Provide the [x, y] coordinate of the cell's center where the given text is located.  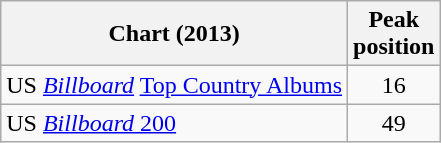
Chart (2013) [174, 34]
US Billboard 200 [174, 123]
49 [394, 123]
US Billboard Top Country Albums [174, 85]
16 [394, 85]
Peakposition [394, 34]
